From the cell containing the given text, extract its center point as (X, Y) coordinate. 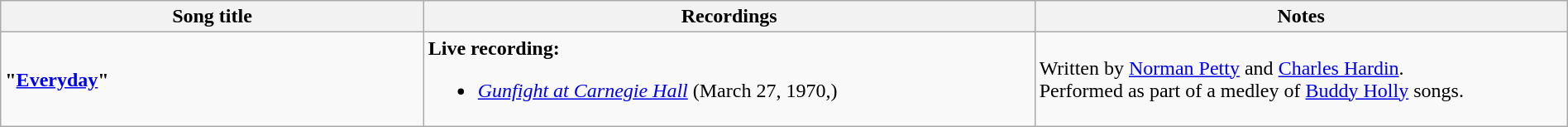
Live recording:Gunfight at Carnegie Hall (March 27, 1970,) (729, 80)
Notes (1301, 17)
Song title (213, 17)
Written by Norman Petty and Charles Hardin.Performed as part of a medley of Buddy Holly songs. (1301, 80)
"Everyday" (213, 80)
Recordings (729, 17)
